Identify which cell holds the provided text, then report its [X, Y] central coordinate. 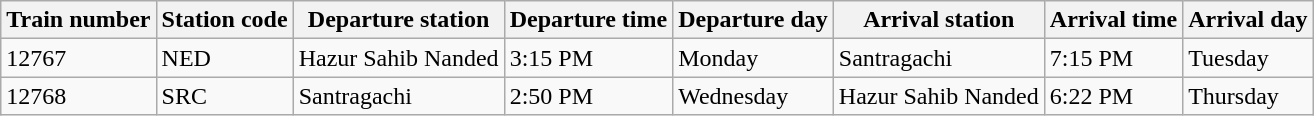
Station code [224, 20]
Train number [78, 20]
Wednesday [754, 96]
NED [224, 58]
12768 [78, 96]
Tuesday [1248, 58]
Departure time [588, 20]
Arrival day [1248, 20]
Arrival station [938, 20]
SRC [224, 96]
7:15 PM [1113, 58]
Monday [754, 58]
Arrival time [1113, 20]
12767 [78, 58]
6:22 PM [1113, 96]
3:15 PM [588, 58]
Departure station [398, 20]
2:50 PM [588, 96]
Departure day [754, 20]
Thursday [1248, 96]
